Extract the (X, Y) coordinate from the center of the cell holding the provided text.  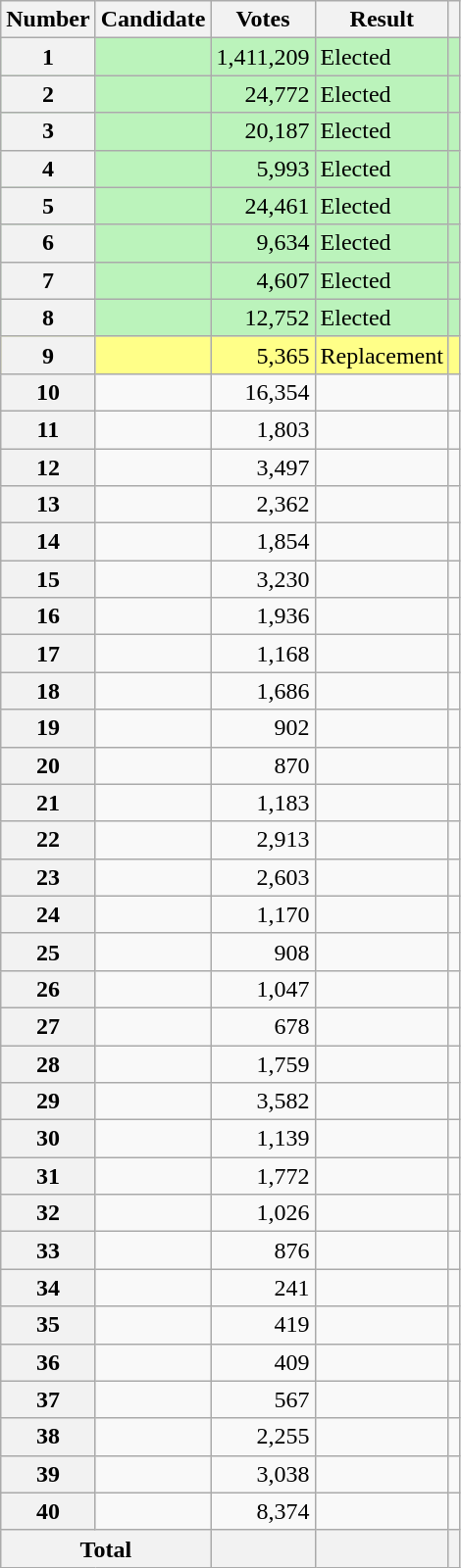
19 (48, 728)
7 (48, 280)
21 (48, 803)
9,634 (263, 243)
1,759 (263, 1063)
8,374 (263, 1511)
17 (48, 654)
1,772 (263, 1176)
2 (48, 94)
28 (48, 1063)
Votes (263, 20)
35 (48, 1325)
14 (48, 542)
876 (263, 1250)
4 (48, 169)
4,607 (263, 280)
1,686 (263, 691)
3,582 (263, 1102)
25 (48, 952)
678 (263, 1026)
1,854 (263, 542)
30 (48, 1139)
Result (382, 20)
33 (48, 1250)
1,026 (263, 1213)
2,913 (263, 840)
1,803 (263, 429)
2,362 (263, 505)
27 (48, 1026)
31 (48, 1176)
24 (48, 914)
5 (48, 206)
Total (106, 1548)
Candidate (153, 20)
12,752 (263, 318)
5,365 (263, 355)
Number (48, 20)
29 (48, 1102)
22 (48, 840)
1,936 (263, 616)
1,183 (263, 803)
15 (48, 579)
2,603 (263, 877)
10 (48, 392)
6 (48, 243)
20 (48, 765)
409 (263, 1362)
32 (48, 1213)
1,170 (263, 914)
419 (263, 1325)
908 (263, 952)
3 (48, 131)
34 (48, 1288)
3,230 (263, 579)
870 (263, 765)
5,993 (263, 169)
9 (48, 355)
241 (263, 1288)
902 (263, 728)
3,497 (263, 467)
567 (263, 1399)
23 (48, 877)
38 (48, 1437)
13 (48, 505)
11 (48, 429)
8 (48, 318)
1,047 (263, 989)
1 (48, 57)
12 (48, 467)
16,354 (263, 392)
16 (48, 616)
1,139 (263, 1139)
24,461 (263, 206)
39 (48, 1474)
24,772 (263, 94)
18 (48, 691)
40 (48, 1511)
26 (48, 989)
1,168 (263, 654)
1,411,209 (263, 57)
20,187 (263, 131)
Replacement (382, 355)
37 (48, 1399)
36 (48, 1362)
3,038 (263, 1474)
2,255 (263, 1437)
